Extract the (x, y) coordinate from the center of the cell holding the provided text.  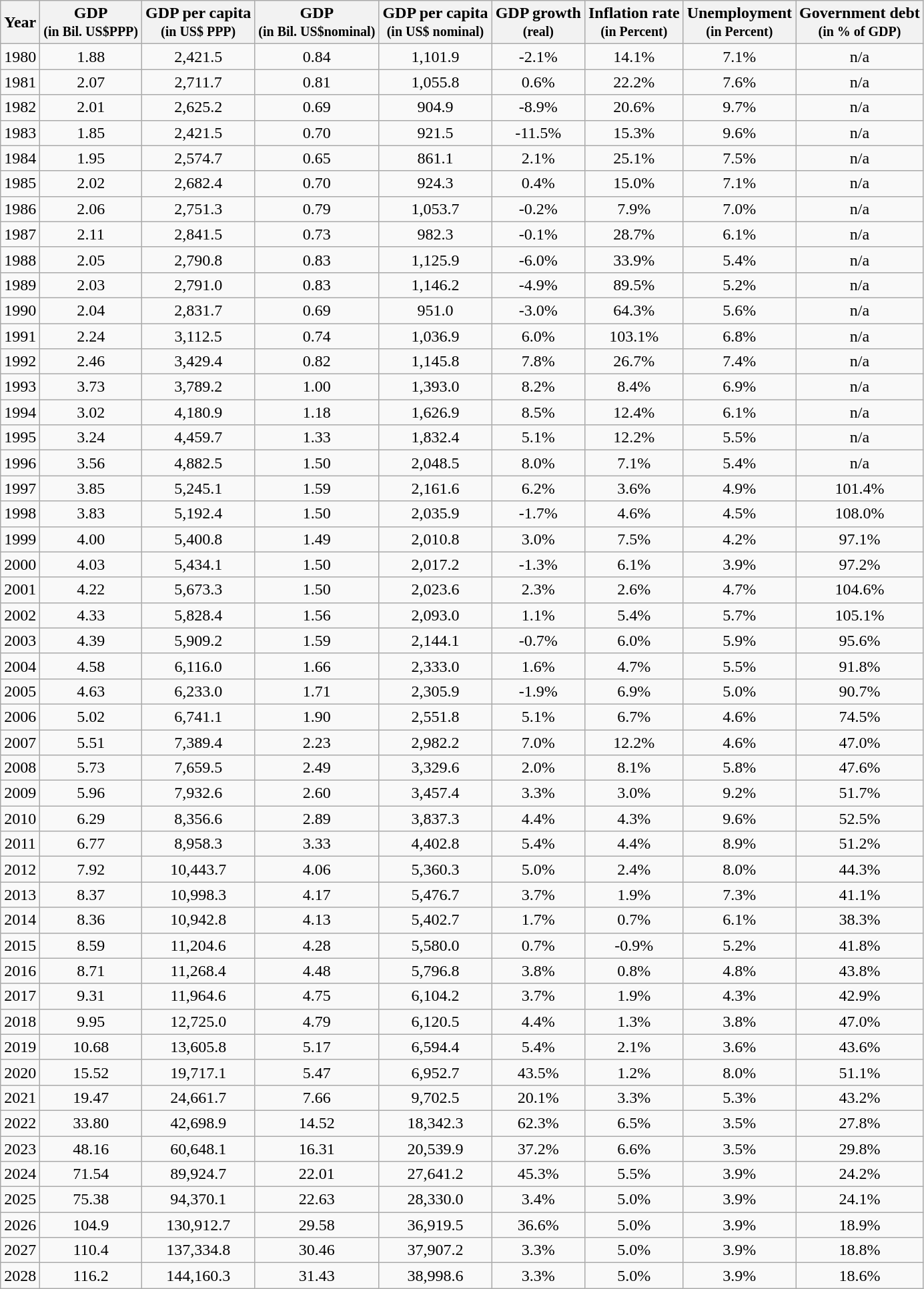
2017 (20, 996)
2,333.0 (435, 666)
8.4% (634, 387)
5,434.1 (199, 564)
33.9% (634, 260)
14.52 (317, 1123)
1.66 (317, 666)
-0.2% (538, 209)
5.73 (91, 768)
89.5% (634, 285)
19.47 (91, 1098)
0.4% (538, 183)
4.9% (739, 488)
5.47 (317, 1072)
1.90 (317, 717)
2011 (20, 844)
5.02 (91, 717)
130,912.7 (199, 1225)
0.84 (317, 57)
2024 (20, 1174)
1980 (20, 57)
51.2% (860, 844)
2,751.3 (199, 209)
8.71 (91, 971)
2.01 (91, 107)
2.24 (91, 336)
29.8% (860, 1148)
1.95 (91, 158)
2016 (20, 971)
5,402.7 (435, 920)
1.00 (317, 387)
144,160.3 (199, 1276)
1.33 (317, 438)
22.63 (317, 1200)
71.54 (91, 1174)
GDP(in Bil. US$PPP) (91, 23)
2,017.2 (435, 564)
3.33 (317, 844)
4.22 (91, 590)
2,035.9 (435, 514)
1995 (20, 438)
-3.0% (538, 310)
8.36 (91, 920)
0.81 (317, 82)
24.2% (860, 1174)
2,790.8 (199, 260)
2010 (20, 819)
41.1% (860, 895)
4.28 (317, 945)
2020 (20, 1072)
104.9 (91, 1225)
4.33 (91, 615)
924.3 (435, 183)
951.0 (435, 310)
Year (20, 23)
4.63 (91, 691)
4.00 (91, 539)
2.02 (91, 183)
3.4% (538, 1200)
11,204.6 (199, 945)
GDP(in Bil. US$nominal) (317, 23)
8.2% (538, 387)
1,626.9 (435, 412)
4.48 (317, 971)
GDP per capita(in US$ nominal) (435, 23)
GDP growth(real) (538, 23)
105.1% (860, 615)
7,659.5 (199, 768)
28.7% (634, 234)
43.8% (860, 971)
75.38 (91, 1200)
1.6% (538, 666)
3,457.4 (435, 793)
2002 (20, 615)
20,539.9 (435, 1148)
3.56 (91, 463)
921.5 (435, 133)
0.8% (634, 971)
4,882.5 (199, 463)
2,574.7 (199, 158)
4.75 (317, 996)
45.3% (538, 1174)
91.8% (860, 666)
31.43 (317, 1276)
-11.5% (538, 133)
18.9% (860, 1225)
1982 (20, 107)
3,329.6 (435, 768)
2.4% (634, 869)
95.6% (860, 640)
1,101.9 (435, 57)
24,661.7 (199, 1098)
1994 (20, 412)
51.7% (860, 793)
3.24 (91, 438)
2012 (20, 869)
2,048.5 (435, 463)
1990 (20, 310)
2.60 (317, 793)
2009 (20, 793)
4,402.8 (435, 844)
1993 (20, 387)
2025 (20, 1200)
8,356.6 (199, 819)
4.03 (91, 564)
3.83 (91, 514)
5.7% (739, 615)
2.06 (91, 209)
1,055.8 (435, 82)
15.52 (91, 1072)
9.7% (739, 107)
-0.1% (538, 234)
2,023.6 (435, 590)
33.80 (91, 1123)
2015 (20, 945)
48.16 (91, 1148)
14.1% (634, 57)
1988 (20, 260)
1987 (20, 234)
3,789.2 (199, 387)
5.6% (739, 310)
982.3 (435, 234)
2005 (20, 691)
1.7% (538, 920)
64.3% (634, 310)
18.8% (860, 1250)
24.1% (860, 1200)
42,698.9 (199, 1123)
7,932.6 (199, 793)
2004 (20, 666)
6.6% (634, 1148)
1.56 (317, 615)
36.6% (538, 1225)
41.8% (860, 945)
51.1% (860, 1072)
6.29 (91, 819)
7.92 (91, 869)
5.17 (317, 1047)
12.4% (634, 412)
4.5% (739, 514)
11,964.6 (199, 996)
-1.7% (538, 514)
2.05 (91, 260)
5,909.2 (199, 640)
1.88 (91, 57)
5,245.1 (199, 488)
8.5% (538, 412)
2,551.8 (435, 717)
-1.3% (538, 564)
1986 (20, 209)
4.2% (739, 539)
62.3% (538, 1123)
20.1% (538, 1098)
8,958.3 (199, 844)
2,305.9 (435, 691)
9.2% (739, 793)
22.01 (317, 1174)
5,673.3 (199, 590)
-2.1% (538, 57)
0.82 (317, 362)
-1.9% (538, 691)
-6.0% (538, 260)
8.37 (91, 895)
2018 (20, 1021)
8.9% (739, 844)
1983 (20, 133)
7.4% (739, 362)
2001 (20, 590)
2027 (20, 1250)
74.5% (860, 717)
18.6% (860, 1276)
4.58 (91, 666)
94,370.1 (199, 1200)
9.95 (91, 1021)
2022 (20, 1123)
110.4 (91, 1250)
2019 (20, 1047)
5.9% (739, 640)
2021 (20, 1098)
Inflation rate(in Percent) (634, 23)
2,144.1 (435, 640)
4.79 (317, 1021)
Government debt(in % of GDP) (860, 23)
2.6% (634, 590)
3,429.4 (199, 362)
2,982.2 (435, 743)
0.65 (317, 158)
3,837.3 (435, 819)
2026 (20, 1225)
38,998.6 (435, 1276)
1999 (20, 539)
2,010.8 (435, 539)
6.77 (91, 844)
5.51 (91, 743)
6.2% (538, 488)
103.1% (634, 336)
1997 (20, 488)
1991 (20, 336)
2,161.6 (435, 488)
6.7% (634, 717)
3,112.5 (199, 336)
1,832.4 (435, 438)
2.89 (317, 819)
5.8% (739, 768)
27.8% (860, 1123)
36,919.5 (435, 1225)
1992 (20, 362)
137,334.8 (199, 1250)
5,796.8 (435, 971)
3.02 (91, 412)
116.2 (91, 1276)
2,093.0 (435, 615)
90.7% (860, 691)
10,942.8 (199, 920)
904.9 (435, 107)
0.73 (317, 234)
37.2% (538, 1148)
2014 (20, 920)
1.49 (317, 539)
4.39 (91, 640)
Unemployment(in Percent) (739, 23)
1.85 (91, 133)
43.5% (538, 1072)
60,648.1 (199, 1148)
10.68 (91, 1047)
8.1% (634, 768)
37,907.2 (435, 1250)
6,104.2 (435, 996)
6,120.5 (435, 1021)
-0.7% (538, 640)
1989 (20, 285)
7.8% (538, 362)
44.3% (860, 869)
6.8% (739, 336)
5.96 (91, 793)
2028 (20, 1276)
2023 (20, 1148)
1,053.7 (435, 209)
108.0% (860, 514)
1996 (20, 463)
6,116.0 (199, 666)
6,741.1 (199, 717)
GDP per capita(in US$ PPP) (199, 23)
15.0% (634, 183)
2.07 (91, 82)
2008 (20, 768)
7.66 (317, 1098)
5,192.4 (199, 514)
2,831.7 (199, 310)
3.73 (91, 387)
1.3% (634, 1021)
1,145.8 (435, 362)
861.1 (435, 158)
7,389.4 (199, 743)
1984 (20, 158)
22.2% (634, 82)
0.74 (317, 336)
0.79 (317, 209)
2.3% (538, 590)
104.6% (860, 590)
7.3% (739, 895)
89,924.7 (199, 1174)
25.1% (634, 158)
6,233.0 (199, 691)
9,702.5 (435, 1098)
10,998.3 (199, 895)
2,791.0 (199, 285)
42.9% (860, 996)
1.18 (317, 412)
5,580.0 (435, 945)
5,476.7 (435, 895)
7.6% (739, 82)
6.5% (634, 1123)
13,605.8 (199, 1047)
20.6% (634, 107)
52.5% (860, 819)
-0.9% (634, 945)
1981 (20, 82)
2.04 (91, 310)
1,393.0 (435, 387)
1,146.2 (435, 285)
19,717.1 (199, 1072)
97.1% (860, 539)
-4.9% (538, 285)
-8.9% (538, 107)
29.58 (317, 1225)
38.3% (860, 920)
1998 (20, 514)
2007 (20, 743)
2.03 (91, 285)
18,342.3 (435, 1123)
2000 (20, 564)
5,400.8 (199, 539)
101.4% (860, 488)
2,625.2 (199, 107)
2006 (20, 717)
27,641.2 (435, 1174)
47.6% (860, 768)
15.3% (634, 133)
1,125.9 (435, 260)
8.59 (91, 945)
7.9% (634, 209)
1.1% (538, 615)
2.0% (538, 768)
0.6% (538, 82)
2,682.4 (199, 183)
2,841.5 (199, 234)
16.31 (317, 1148)
11,268.4 (199, 971)
6,594.4 (435, 1047)
9.31 (91, 996)
4.17 (317, 895)
1.71 (317, 691)
2.11 (91, 234)
2013 (20, 895)
4,459.7 (199, 438)
2.46 (91, 362)
1.2% (634, 1072)
4.8% (739, 971)
1,036.9 (435, 336)
2003 (20, 640)
5,828.4 (199, 615)
2.49 (317, 768)
97.2% (860, 564)
12,725.0 (199, 1021)
4.06 (317, 869)
3.85 (91, 488)
5,360.3 (435, 869)
43.2% (860, 1098)
5.3% (739, 1098)
2.23 (317, 743)
26.7% (634, 362)
6,952.7 (435, 1072)
30.46 (317, 1250)
1985 (20, 183)
43.6% (860, 1047)
2,711.7 (199, 82)
4,180.9 (199, 412)
10,443.7 (199, 869)
28,330.0 (435, 1200)
4.13 (317, 920)
